Return the (X, Y) coordinate for the center point of the cell that contains the specified text.  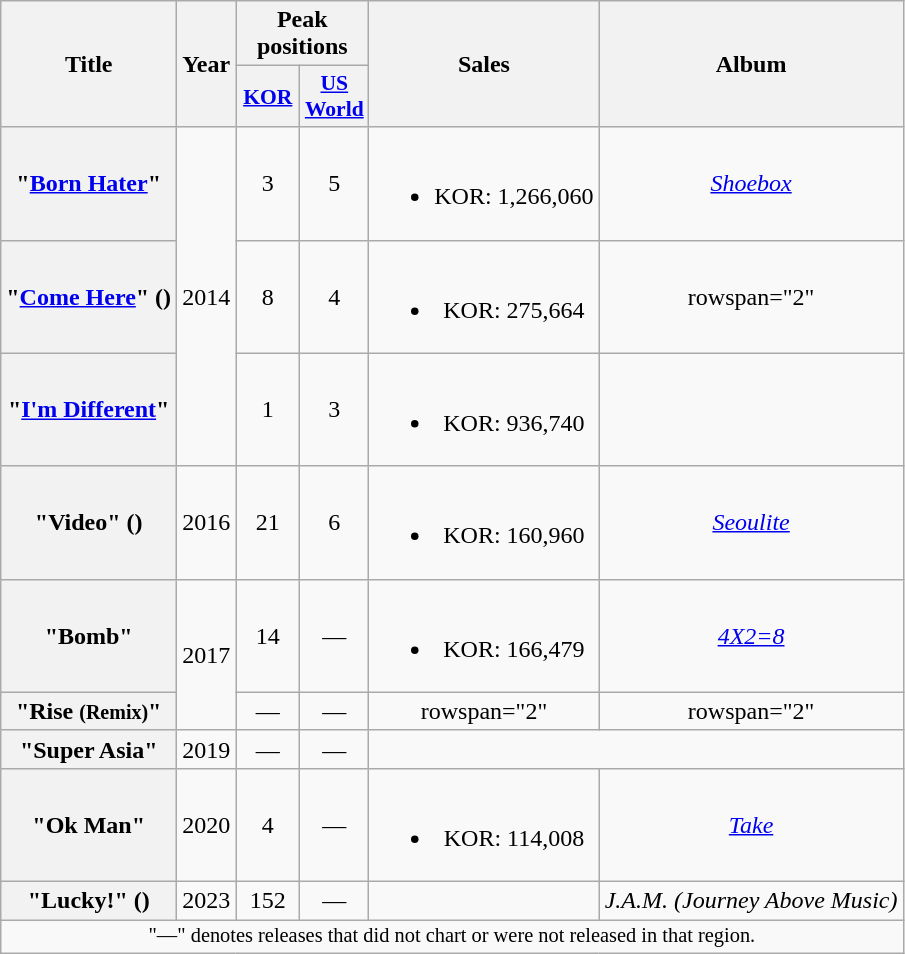
6 (334, 522)
"Ok Man" (89, 824)
"Come Here" () (89, 296)
Peak positions (302, 34)
8 (268, 296)
14 (268, 636)
5 (334, 184)
Take (751, 824)
KOR: 166,479 (484, 636)
21 (268, 522)
152 (268, 900)
"—" denotes releases that did not chart or were not released in that region. (452, 937)
KOR (268, 96)
"Rise (Remix)" (89, 711)
KOR: 114,008 (484, 824)
2023 (206, 900)
"Lucky!" () (89, 900)
"I'm Different" (89, 410)
Album (751, 64)
"Video" () (89, 522)
2014 (206, 296)
US World (334, 96)
KOR: 160,960 (484, 522)
KOR: 936,740 (484, 410)
"Bomb" (89, 636)
4X2=8 (751, 636)
2017 (206, 654)
2016 (206, 522)
Sales (484, 64)
"Super Asia" (89, 749)
Title (89, 64)
2019 (206, 749)
2020 (206, 824)
Shoebox (751, 184)
"Born Hater" (89, 184)
1 (268, 410)
Seoulite (751, 522)
Year (206, 64)
J.A.M. (Journey Above Music) (751, 900)
KOR: 1,266,060 (484, 184)
KOR: 275,664 (484, 296)
